For the text-containing cell, return its midpoint in (x, y) coordinate format. 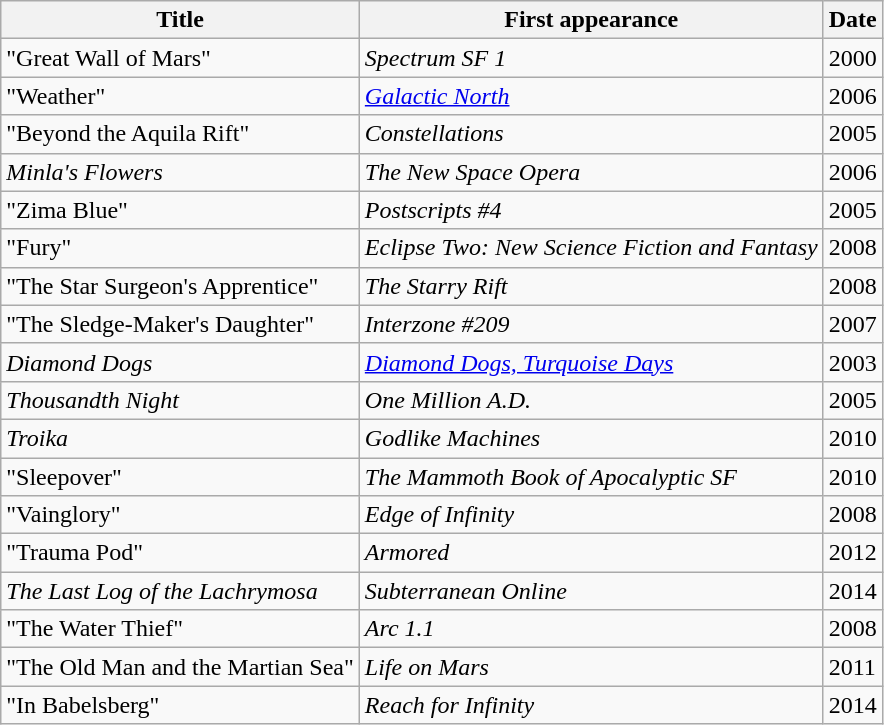
2003 (852, 362)
"The Star Surgeon's Apprentice" (180, 286)
"Beyond the Aquila Rift" (180, 134)
Interzone #209 (591, 324)
"The Water Thief" (180, 629)
"The Sledge-Maker's Daughter" (180, 324)
2012 (852, 553)
Postscripts #4 (591, 210)
Date (852, 20)
Arc 1.1 (591, 629)
Troika (180, 438)
2000 (852, 58)
Constellations (591, 134)
"Trauma Pod" (180, 553)
"Zima Blue" (180, 210)
Subterranean Online (591, 591)
Life on Mars (591, 667)
Title (180, 20)
Spectrum SF 1 (591, 58)
Godlike Machines (591, 438)
"Weather" (180, 96)
Armored (591, 553)
Edge of Infinity (591, 515)
Reach for Infinity (591, 705)
"Vainglory" (180, 515)
Galactic North (591, 96)
"The Old Man and the Martian Sea" (180, 667)
Minla's Flowers (180, 172)
Diamond Dogs, Turquoise Days (591, 362)
"Sleepover" (180, 477)
The New Space Opera (591, 172)
The Mammoth Book of Apocalyptic SF (591, 477)
First appearance (591, 20)
"In Babelsberg" (180, 705)
The Starry Rift (591, 286)
2011 (852, 667)
"Fury" (180, 248)
Thousandth Night (180, 400)
Eclipse Two: New Science Fiction and Fantasy (591, 248)
The Last Log of the Lachrymosa (180, 591)
2007 (852, 324)
"Great Wall of Mars" (180, 58)
Diamond Dogs (180, 362)
One Million A.D. (591, 400)
